Return the (X, Y) coordinate for the center point of the cell that contains the specified text.  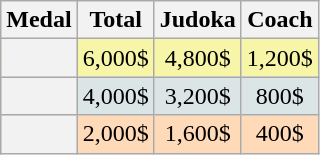
800$ (280, 96)
Coach (280, 20)
1,600$ (198, 134)
4,800$ (198, 58)
4,000$ (116, 96)
Medal (39, 20)
6,000$ (116, 58)
Total (116, 20)
2,000$ (116, 134)
1,200$ (280, 58)
3,200$ (198, 96)
400$ (280, 134)
Judoka (198, 20)
